Capture the cell that displays the provided text and extract its [X, Y] central coordinate. 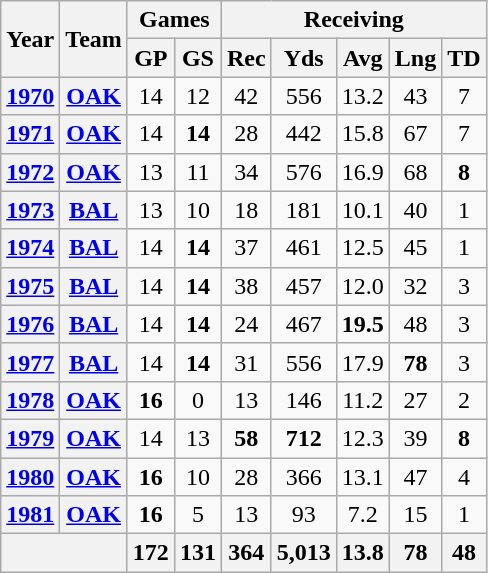
42 [246, 96]
47 [415, 477]
19.5 [362, 324]
Avg [362, 58]
1970 [30, 96]
13.1 [362, 477]
364 [246, 553]
442 [304, 134]
12.5 [362, 248]
16.9 [362, 172]
31 [246, 362]
58 [246, 438]
4 [464, 477]
1971 [30, 134]
10.1 [362, 210]
38 [246, 286]
181 [304, 210]
11.2 [362, 400]
2 [464, 400]
68 [415, 172]
12.0 [362, 286]
40 [415, 210]
1973 [30, 210]
34 [246, 172]
TD [464, 58]
43 [415, 96]
1972 [30, 172]
15 [415, 515]
Rec [246, 58]
1979 [30, 438]
1978 [30, 400]
146 [304, 400]
461 [304, 248]
Yds [304, 58]
15.8 [362, 134]
576 [304, 172]
39 [415, 438]
1974 [30, 248]
Year [30, 39]
37 [246, 248]
467 [304, 324]
0 [198, 400]
Lng [415, 58]
Team [94, 39]
1976 [30, 324]
1981 [30, 515]
1980 [30, 477]
172 [150, 553]
24 [246, 324]
13.2 [362, 96]
18 [246, 210]
712 [304, 438]
32 [415, 286]
Games [174, 20]
93 [304, 515]
Receiving [354, 20]
12.3 [362, 438]
GS [198, 58]
67 [415, 134]
1975 [30, 286]
366 [304, 477]
27 [415, 400]
5,013 [304, 553]
45 [415, 248]
1977 [30, 362]
7.2 [362, 515]
GP [150, 58]
457 [304, 286]
17.9 [362, 362]
11 [198, 172]
131 [198, 553]
13.8 [362, 553]
5 [198, 515]
12 [198, 96]
